Detect which cell encompasses the target text, then output its (X, Y) center coordinate. 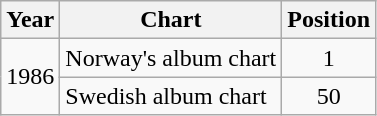
Year (30, 20)
1 (329, 58)
Swedish album chart (171, 96)
Norway's album chart (171, 58)
Position (329, 20)
50 (329, 96)
1986 (30, 77)
Chart (171, 20)
